Find where the given text appears and provide that cell's center as (X, Y) coordinate. 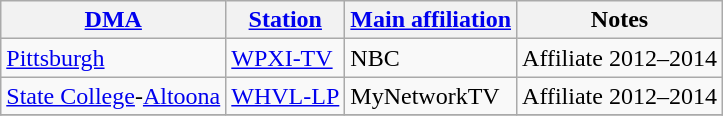
NBC (431, 58)
MyNetworkTV (431, 96)
Main affiliation (431, 20)
State College-Altoona (114, 96)
WHVL-LP (286, 96)
WPXI-TV (286, 58)
DMA (114, 20)
Notes (620, 20)
Pittsburgh (114, 58)
Station (286, 20)
